Scan for the cell matching the given text and deliver its [x, y] coordinate at center. 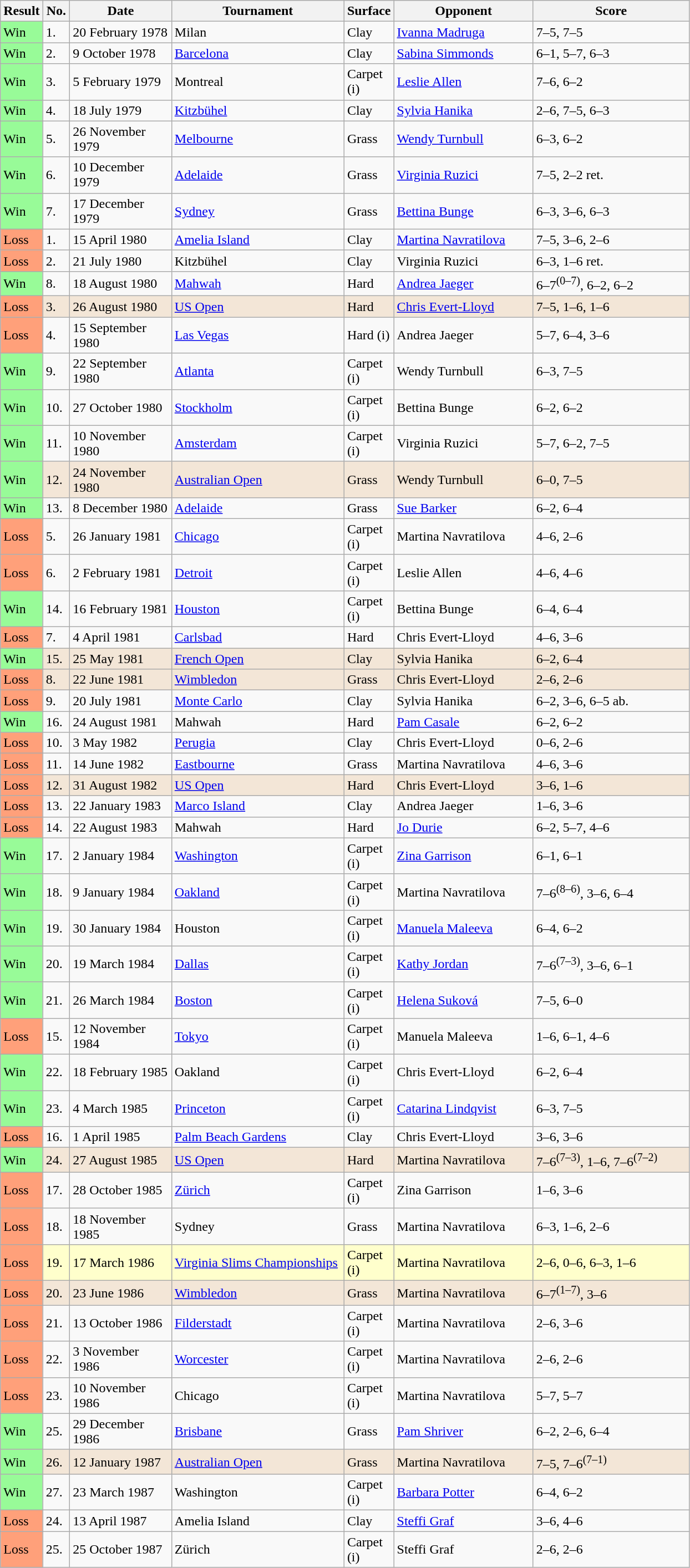
9 October 1978 [121, 53]
24 November 1980 [121, 479]
2 February 1981 [121, 572]
7–6(7–3), 1–6, 7–6(7–2) [611, 1160]
Score [611, 11]
18 November 1985 [121, 1226]
Stockholm [257, 407]
30 January 1984 [121, 928]
27 October 1980 [121, 407]
Atlanta [257, 371]
French Open [257, 659]
7–5, 6–0 [611, 1000]
7–5, 3–6, 2–6 [611, 240]
31 August 1982 [121, 785]
6–2, 5–7, 4–6 [611, 827]
22 June 1981 [121, 680]
29 December 1986 [121, 1432]
No. [57, 11]
4 March 1985 [121, 1109]
Opponent [464, 11]
Tournament [257, 11]
23 June 1986 [121, 1293]
Surface [369, 11]
Hard (i) [369, 335]
13 April 1987 [121, 1521]
6–3, 1–6, 2–6 [611, 1226]
Milan [257, 32]
1–6, 6–1, 4–6 [611, 1036]
0–6, 2–6 [611, 743]
Sue Barker [464, 508]
2–6, 7–5, 6–3 [611, 110]
Marco Island [257, 806]
Montreal [257, 82]
Eastbourne [257, 764]
Barcelona [257, 53]
Barbara Potter [464, 1493]
12 January 1987 [121, 1462]
Jo Durie [464, 827]
22 January 1983 [121, 806]
17 December 1979 [121, 211]
7–6(8–6), 3–6, 6–4 [611, 892]
26 January 1981 [121, 537]
6–7(0–7), 6–2, 6–2 [611, 284]
14 June 1982 [121, 764]
12 November 1984 [121, 1036]
Amsterdam [257, 444]
20 February 1978 [121, 32]
7–5, 2–2 ret. [611, 175]
Pam Shriver [464, 1432]
6–0, 7–5 [611, 479]
26 November 1979 [121, 139]
3 May 1982 [121, 743]
5–7, 5–7 [611, 1395]
6–2, 3–6, 6–5 ab. [611, 701]
9 January 1984 [121, 892]
Tokyo [257, 1036]
7–5, 7–5 [611, 32]
Helena Suková [464, 1000]
Filderstadt [257, 1323]
10 November 1986 [121, 1395]
26. [57, 1462]
7–6, 6–2 [611, 82]
Brisbane [257, 1432]
16 February 1981 [121, 609]
18 August 1980 [121, 284]
2 January 1984 [121, 856]
18 July 1979 [121, 110]
3–6, 1–6 [611, 785]
4 April 1981 [121, 638]
27 August 1985 [121, 1160]
Princeton [257, 1109]
Virginia Slims Championships [257, 1262]
25 May 1981 [121, 659]
3–6, 3–6 [611, 1137]
10 November 1980 [121, 444]
2–6, 0–6, 6–3, 1–6 [611, 1262]
Boston [257, 1000]
19 March 1984 [121, 964]
17 March 1986 [121, 1262]
8 December 1980 [121, 508]
Monte Carlo [257, 701]
6–4, 6–4 [611, 609]
6–3, 3–6, 6–3 [611, 211]
6–1, 6–1 [611, 856]
Perugia [257, 743]
7–5, 1–6, 1–6 [611, 307]
6–3, 1–6 ret. [611, 261]
26 August 1980 [121, 307]
Las Vegas [257, 335]
7–6(7–3), 3–6, 6–1 [611, 964]
Sabina Simmonds [464, 53]
24 August 1981 [121, 722]
Result [22, 11]
13 October 1986 [121, 1323]
Palm Beach Gardens [257, 1137]
4–6, 4–6 [611, 572]
6–7(1–7), 3–6 [611, 1293]
10 December 1979 [121, 175]
Pam Casale [464, 722]
23 March 1987 [121, 1493]
5–7, 6–2, 7–5 [611, 444]
20 July 1981 [121, 701]
Ivanna Madruga [464, 32]
28 October 1985 [121, 1190]
Catarina Lindqvist [464, 1109]
5–7, 6–4, 3–6 [611, 335]
26 March 1984 [121, 1000]
15 September 1980 [121, 335]
27. [57, 1493]
15 April 1980 [121, 240]
Date [121, 11]
6–3, 6–2 [611, 139]
Worcester [257, 1360]
Melbourne [257, 139]
Detroit [257, 572]
5 February 1979 [121, 82]
22 September 1980 [121, 371]
6–1, 5–7, 6–3 [611, 53]
1 April 1985 [121, 1137]
22 August 1983 [121, 827]
4–6, 2–6 [611, 537]
Kathy Jordan [464, 964]
6–2, 2–6, 6–4 [611, 1432]
Carlsbad [257, 638]
Dallas [257, 964]
25 October 1987 [121, 1549]
2–6, 3–6 [611, 1323]
18 February 1985 [121, 1072]
3 November 1986 [121, 1360]
3–6, 4–6 [611, 1521]
21 July 1980 [121, 261]
7–5, 7–6(7–1) [611, 1462]
